Identify which cell holds the provided text, then report its [X, Y] central coordinate. 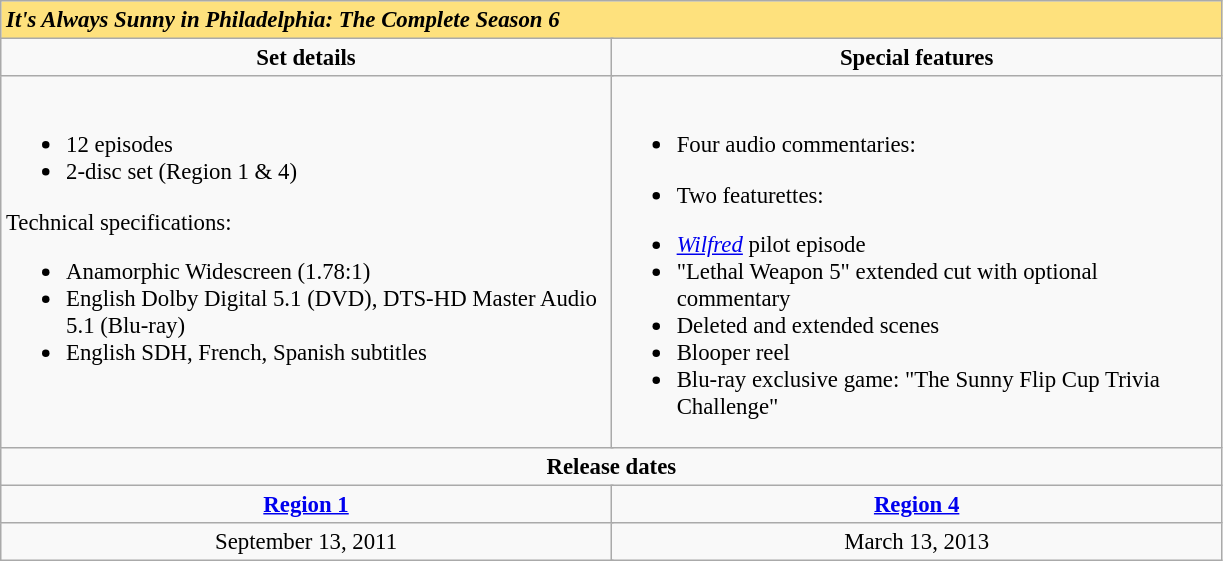
September 13, 2011 [306, 542]
Region 1 [306, 504]
Release dates [612, 467]
Region 4 [916, 504]
It's Always Sunny in Philadelphia: The Complete Season 6 [612, 20]
Set details [306, 58]
Special features [916, 58]
March 13, 2013 [916, 542]
